Pinpoint the cell where the given text exists, returning its (X, Y) midpoint coordinate. 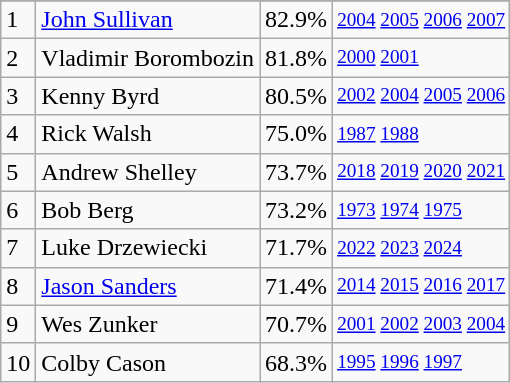
73.7% (296, 172)
Wes Zunker (148, 324)
Kenny Byrd (148, 96)
2002 2004 2005 2006 (422, 96)
John Sullivan (148, 20)
Rick Walsh (148, 134)
2022 2023 2024 (422, 248)
80.5% (296, 96)
2001 2002 2003 2004 (422, 324)
68.3% (296, 362)
2000 2001 (422, 58)
1 (18, 20)
2004 2005 2006 2007 (422, 20)
7 (18, 248)
82.9% (296, 20)
Colby Cason (148, 362)
81.8% (296, 58)
4 (18, 134)
9 (18, 324)
2014 2015 2016 2017 (422, 286)
6 (18, 210)
5 (18, 172)
Bob Berg (148, 210)
1995 1996 1997 (422, 362)
Jason Sanders (148, 286)
2018 2019 2020 2021 (422, 172)
71.4% (296, 286)
73.2% (296, 210)
Andrew Shelley (148, 172)
2 (18, 58)
1973 1974 1975 (422, 210)
Vladimir Borombozin (148, 58)
70.7% (296, 324)
Luke Drzewiecki (148, 248)
8 (18, 286)
75.0% (296, 134)
71.7% (296, 248)
3 (18, 96)
1987 1988 (422, 134)
10 (18, 362)
